Output the [x, y] coordinate of the center of the cell containing the given text.  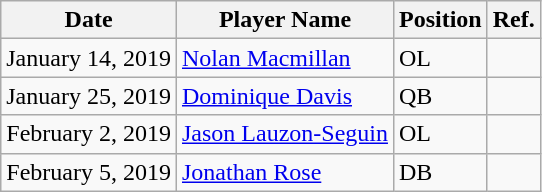
Jonathan Rose [284, 172]
Date [89, 20]
Dominique Davis [284, 96]
Nolan Macmillan [284, 58]
February 5, 2019 [89, 172]
Jason Lauzon-Seguin [284, 134]
January 25, 2019 [89, 96]
DB [440, 172]
Position [440, 20]
January 14, 2019 [89, 58]
February 2, 2019 [89, 134]
Ref. [514, 20]
Player Name [284, 20]
QB [440, 96]
